Pinpoint the cell where the given text exists, returning its (X, Y) midpoint coordinate. 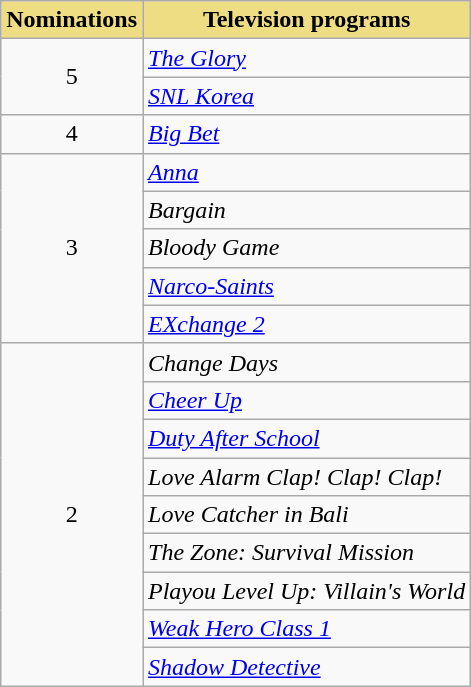
Duty After School (306, 438)
SNL Korea (306, 96)
Cheer Up (306, 400)
Bargain (306, 210)
Change Days (306, 362)
Television programs (306, 20)
Love Alarm Clap! Clap! Clap! (306, 477)
Bloody Game (306, 248)
Love Catcher in Bali (306, 515)
3 (72, 248)
5 (72, 77)
Big Bet (306, 134)
Playou Level Up: Villain's World (306, 591)
4 (72, 134)
Nominations (72, 20)
Anna (306, 172)
Weak Hero Class 1 (306, 629)
Narco-Saints (306, 286)
The Glory (306, 58)
Shadow Detective (306, 667)
EXchange 2 (306, 324)
2 (72, 514)
The Zone: Survival Mission (306, 553)
